Pinpoint the cell where the given text exists, returning its [X, Y] midpoint coordinate. 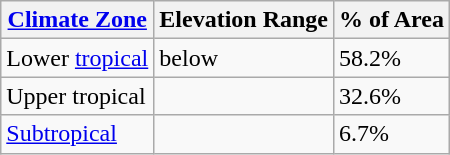
below [244, 58]
32.6% [392, 96]
58.2% [392, 58]
Elevation Range [244, 20]
Upper tropical [78, 96]
Climate Zone [78, 20]
Lower tropical [78, 58]
Subtropical [78, 134]
6.7% [392, 134]
% of Area [392, 20]
